Capture the cell that displays the provided text and extract its (x, y) central coordinate. 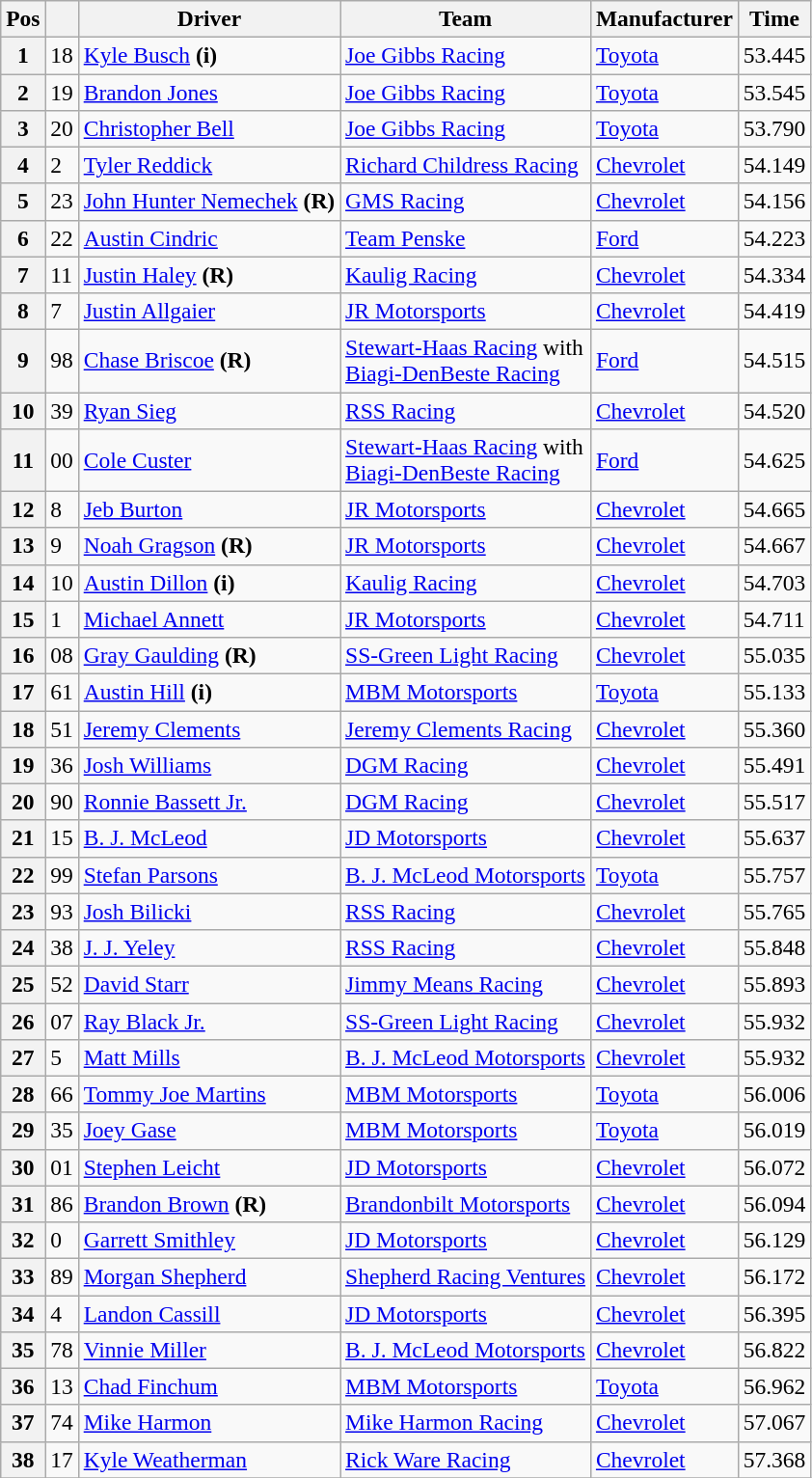
Jeremy Clements (208, 728)
54.149 (774, 165)
57.368 (774, 1460)
54.711 (774, 619)
Richard Childress Racing (466, 165)
55.765 (774, 912)
54.703 (774, 583)
0 (62, 1240)
Justin Haley (R) (208, 275)
Chase Briscoe (R) (208, 361)
99 (62, 875)
21 (23, 838)
Austin Hill (i) (208, 692)
Justin Allgaier (208, 311)
Josh Bilicki (208, 912)
25 (23, 984)
GMS Racing (466, 202)
Ryan Sieg (208, 410)
Ray Black Jr. (208, 1021)
Stefan Parsons (208, 875)
Driver (208, 18)
Brandonbilt Motorsports (466, 1204)
26 (23, 1021)
08 (62, 655)
Austin Cindric (208, 238)
6 (23, 238)
Garrett Smithley (208, 1240)
Vinnie Miller (208, 1350)
56.129 (774, 1240)
66 (62, 1094)
55.848 (774, 947)
Mike Harmon Racing (466, 1423)
Christopher Bell (208, 128)
16 (23, 655)
54.419 (774, 311)
56.019 (774, 1131)
J. J. Yeley (208, 947)
Mike Harmon (208, 1423)
55.757 (774, 875)
Landon Cassill (208, 1313)
24 (23, 947)
37 (23, 1423)
Tyler Reddick (208, 165)
Jeremy Clements Racing (466, 728)
54.515 (774, 361)
Team Penske (466, 238)
54.667 (774, 546)
55.491 (774, 765)
John Hunter Nemechek (R) (208, 202)
51 (62, 728)
07 (62, 1021)
Pos (23, 18)
Gray Gaulding (R) (208, 655)
Kyle Busch (i) (208, 55)
Jimmy Means Racing (466, 984)
54.520 (774, 410)
54.334 (774, 275)
89 (62, 1276)
Shepherd Racing Ventures (466, 1276)
Stephen Leicht (208, 1167)
93 (62, 912)
12 (23, 509)
David Starr (208, 984)
54.665 (774, 509)
Brandon Jones (208, 92)
Brandon Brown (R) (208, 1204)
56.172 (774, 1276)
90 (62, 802)
34 (23, 1313)
01 (62, 1167)
33 (23, 1276)
Jeb Burton (208, 509)
Cole Custer (208, 459)
53.445 (774, 55)
3 (23, 128)
B. J. McLeod (208, 838)
56.094 (774, 1204)
39 (62, 410)
55.133 (774, 692)
Ronnie Bassett Jr. (208, 802)
Michael Annett (208, 619)
86 (62, 1204)
61 (62, 692)
Time (774, 18)
74 (62, 1423)
52 (62, 984)
Joey Gase (208, 1131)
30 (23, 1167)
Chad Finchum (208, 1386)
54.156 (774, 202)
56.822 (774, 1350)
54.625 (774, 459)
55.035 (774, 655)
Josh Williams (208, 765)
78 (62, 1350)
31 (23, 1204)
Rick Ware Racing (466, 1460)
Matt Mills (208, 1057)
Noah Gragson (R) (208, 546)
54.223 (774, 238)
27 (23, 1057)
29 (23, 1131)
Morgan Shepherd (208, 1276)
98 (62, 361)
Kyle Weatherman (208, 1460)
55.517 (774, 802)
28 (23, 1094)
Manufacturer (663, 18)
53.545 (774, 92)
56.072 (774, 1167)
Team (466, 18)
32 (23, 1240)
Tommy Joe Martins (208, 1094)
56.395 (774, 1313)
Austin Dillon (i) (208, 583)
57.067 (774, 1423)
53.790 (774, 128)
55.893 (774, 984)
56.006 (774, 1094)
00 (62, 459)
14 (23, 583)
56.962 (774, 1386)
55.360 (774, 728)
55.637 (774, 838)
